Detect which cell encompasses the target text, then output its (X, Y) center coordinate. 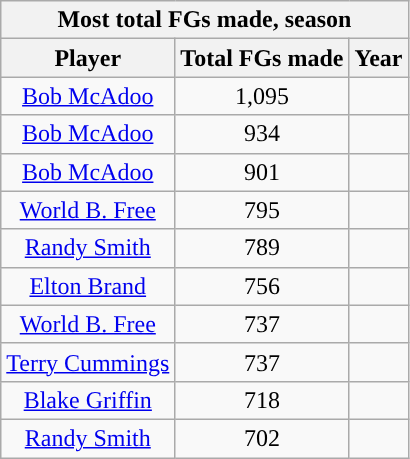
789 (262, 248)
Total FGs made (262, 58)
795 (262, 210)
Terry Cummings (88, 362)
Elton Brand (88, 286)
Year (378, 58)
901 (262, 172)
718 (262, 400)
Most total FGs made, season (204, 20)
702 (262, 438)
934 (262, 134)
756 (262, 286)
1,095 (262, 96)
Blake Griffin (88, 400)
Player (88, 58)
